Search for the cell housing the specified text and yield its [x, y] center coordinate. 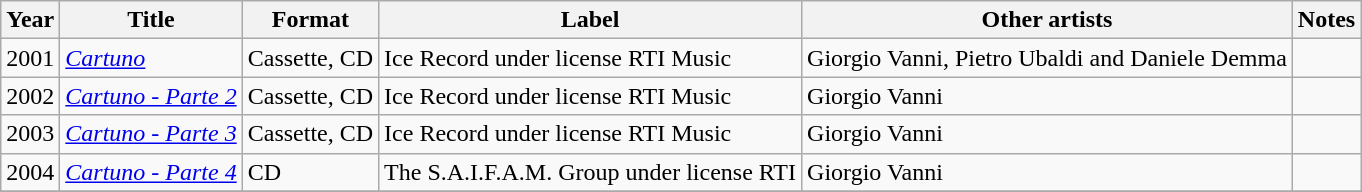
2003 [30, 134]
Cartuno [151, 58]
2001 [30, 58]
CD [310, 172]
The S.A.I.F.A.M. Group under license RTI [590, 172]
2004 [30, 172]
Giorgio Vanni, Pietro Ubaldi and Daniele Demma [1048, 58]
2002 [30, 96]
Cartuno - Parte 2 [151, 96]
Notes [1326, 20]
Cartuno - Parte 4 [151, 172]
Format [310, 20]
Other artists [1048, 20]
Label [590, 20]
Year [30, 20]
Title [151, 20]
Cartuno - Parte 3 [151, 134]
